Search for the cell housing the specified text and yield its (x, y) center coordinate. 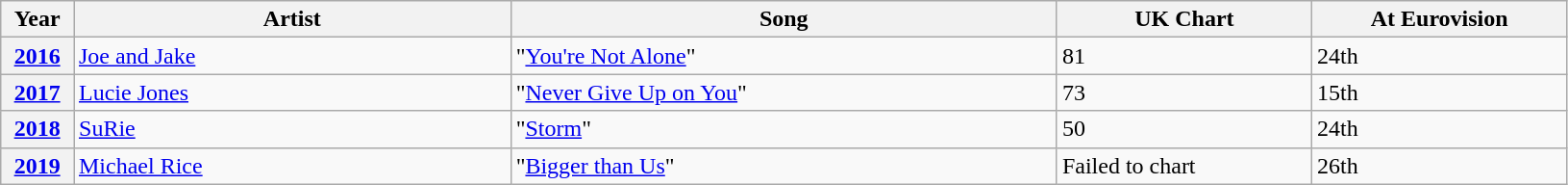
Artist (292, 19)
SuRie (292, 129)
26th (1440, 166)
"You're Not Alone" (784, 56)
Year (37, 19)
2019 (37, 166)
50 (1184, 129)
Lucie Jones (292, 92)
Failed to chart (1184, 166)
"Storm" (784, 129)
"Never Give Up on You" (784, 92)
Michael Rice (292, 166)
"Bigger than Us" (784, 166)
Joe and Jake (292, 56)
2018 (37, 129)
UK Chart (1184, 19)
2016 (37, 56)
73 (1184, 92)
Song (784, 19)
At Eurovision (1440, 19)
2017 (37, 92)
15th (1440, 92)
81 (1184, 56)
